Capture the cell that displays the provided text and extract its (X, Y) central coordinate. 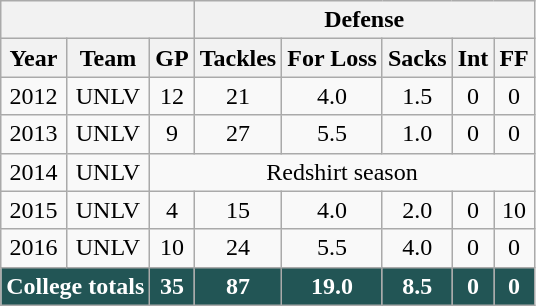
2012 (34, 96)
2016 (34, 248)
87 (238, 286)
Int (473, 58)
Year (34, 58)
Redshirt season (342, 172)
12 (172, 96)
35 (172, 286)
Tackles (238, 58)
Defense (364, 20)
College totals (76, 286)
For Loss (332, 58)
27 (238, 134)
2015 (34, 210)
19.0 (332, 286)
2013 (34, 134)
9 (172, 134)
15 (238, 210)
21 (238, 96)
2.0 (417, 210)
GP (172, 58)
Team (108, 58)
24 (238, 248)
FF (514, 58)
4 (172, 210)
1.0 (417, 134)
Sacks (417, 58)
1.5 (417, 96)
8.5 (417, 286)
2014 (34, 172)
